Identify which cell holds the provided text, then report its (X, Y) central coordinate. 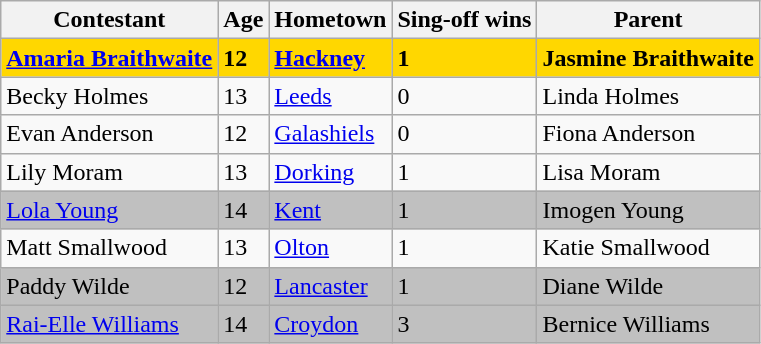
Contestant (110, 20)
Galashiels (330, 134)
Hackney (330, 58)
Matt Smallwood (110, 248)
Evan Anderson (110, 134)
Dorking (330, 172)
Diane Wilde (648, 286)
Lily Moram (110, 172)
Sing-off wins (464, 20)
Katie Smallwood (648, 248)
Fiona Anderson (648, 134)
Rai-Elle Williams (110, 324)
Age (244, 20)
Lisa Moram (648, 172)
Jasmine Braithwaite (648, 58)
Croydon (330, 324)
Lola Young (110, 210)
Linda Holmes (648, 96)
Amaria Braithwaite (110, 58)
Hometown (330, 20)
Lancaster (330, 286)
Kent (330, 210)
Olton (330, 248)
Paddy Wilde (110, 286)
3 (464, 324)
Parent (648, 20)
Leeds (330, 96)
Becky Holmes (110, 96)
Imogen Young (648, 210)
Bernice Williams (648, 324)
